Search for the cell housing the specified text and yield its [X, Y] center coordinate. 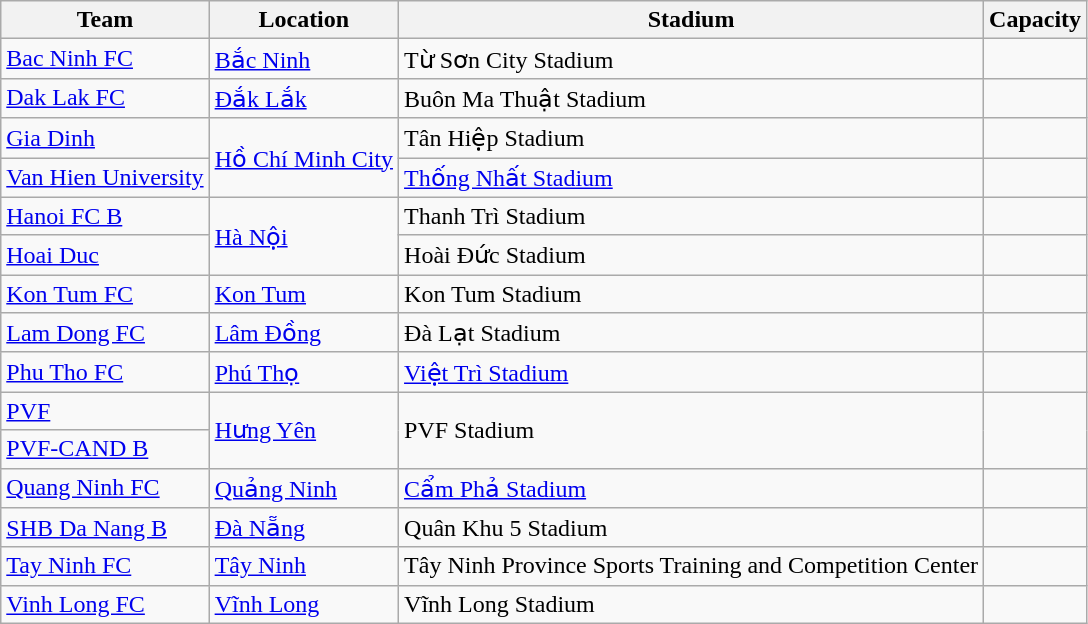
Thanh Trì Stadium [692, 216]
Tân Hiệp Stadium [692, 138]
PVF [105, 411]
Quảng Ninh [304, 488]
Quân Khu 5 Stadium [692, 528]
Tây Ninh Province Sports Training and Competition Center [692, 566]
Hanoi FC B [105, 216]
Việt Trì Stadium [692, 372]
Capacity [1036, 20]
SHB Da Nang B [105, 528]
Phú Thọ [304, 372]
Hưng Yên [304, 430]
Tây Ninh [304, 566]
Kon Tum Stadium [692, 294]
PVF-CAND B [105, 449]
Từ Sơn City Stadium [692, 59]
Team [105, 20]
Van Hien University [105, 178]
Stadium [692, 20]
Tay Ninh FC [105, 566]
Lâm Đồng [304, 333]
Location [304, 20]
Hồ Chí Minh City [304, 158]
Vĩnh Long [304, 604]
Thống Nhất Stadium [692, 178]
Đà Lạt Stadium [692, 333]
Dak Lak FC [105, 98]
Hà Nội [304, 236]
PVF Stadium [692, 430]
Đắk Lắk [304, 98]
Gia Dinh [105, 138]
Vinh Long FC [105, 604]
Kon Tum FC [105, 294]
Quang Ninh FC [105, 488]
Buôn Ma Thuật Stadium [692, 98]
Bắc Ninh [304, 59]
Bac Ninh FC [105, 59]
Cẩm Phả Stadium [692, 488]
Đà Nẵng [304, 528]
Vĩnh Long Stadium [692, 604]
Lam Dong FC [105, 333]
Hoai Duc [105, 255]
Phu Tho FC [105, 372]
Hoài Đức Stadium [692, 255]
Kon Tum [304, 294]
